Pinpoint the cell where the given text exists, returning its [x, y] midpoint coordinate. 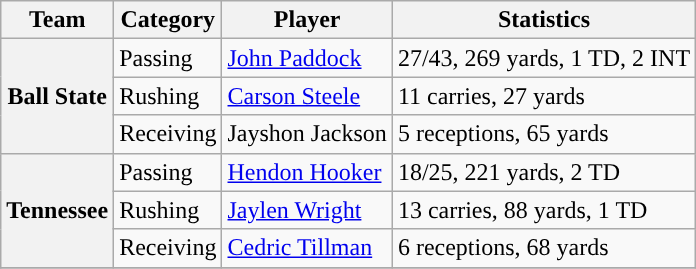
27/43, 269 yards, 1 TD, 2 INT [544, 58]
Player [307, 20]
Category [168, 20]
13 carries, 88 yards, 1 TD [544, 210]
11 carries, 27 yards [544, 96]
Cedric Tillman [307, 248]
Jaylen Wright [307, 210]
Tennessee [58, 210]
Team [58, 20]
Ball State [58, 96]
Hendon Hooker [307, 172]
6 receptions, 68 yards [544, 248]
5 receptions, 65 yards [544, 134]
Carson Steele [307, 96]
Jayshon Jackson [307, 134]
John Paddock [307, 58]
18/25, 221 yards, 2 TD [544, 172]
Statistics [544, 20]
